Pinpoint the cell where the given text exists, returning its [X, Y] midpoint coordinate. 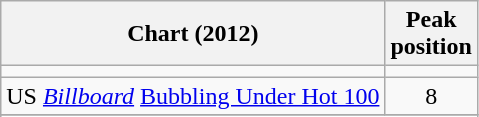
8 [431, 96]
Chart (2012) [193, 34]
Peakposition [431, 34]
US Billboard Bubbling Under Hot 100 [193, 96]
